Find where the given text appears and provide that cell's center as (X, Y) coordinate. 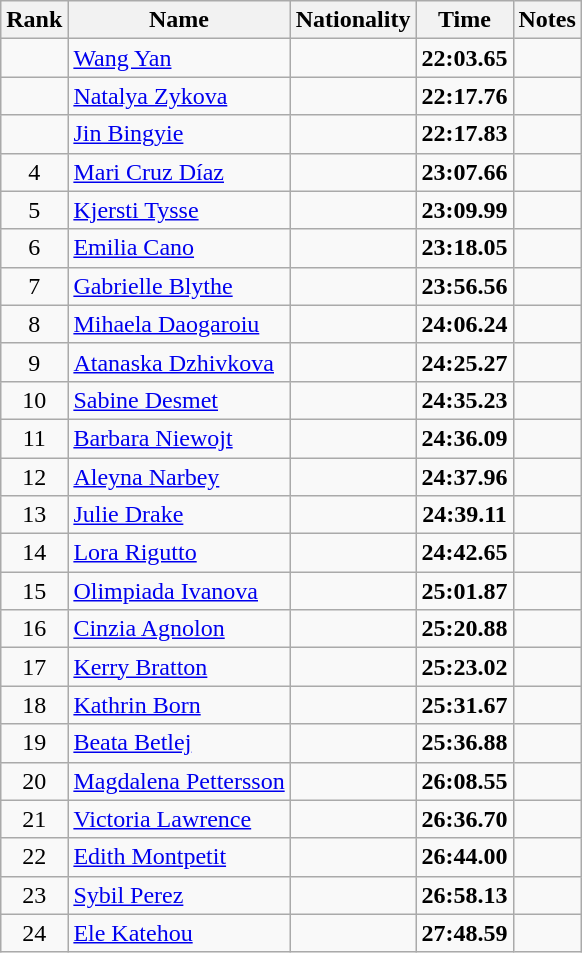
9 (34, 362)
24:39.11 (464, 515)
20 (34, 781)
25:36.88 (464, 743)
23:09.99 (464, 210)
23:18.05 (464, 248)
Notes (547, 20)
25:01.87 (464, 591)
Kjersti Tysse (179, 210)
23:07.66 (464, 172)
14 (34, 553)
21 (34, 819)
Olimpiada Ivanova (179, 591)
24 (34, 933)
Gabrielle Blythe (179, 286)
Mihaela Daogaroiu (179, 324)
Wang Yan (179, 58)
22:17.83 (464, 134)
Emilia Cano (179, 248)
25:20.88 (464, 629)
4 (34, 172)
24:35.23 (464, 400)
Julie Drake (179, 515)
24:25.27 (464, 362)
Mari Cruz Díaz (179, 172)
Edith Montpetit (179, 857)
15 (34, 591)
8 (34, 324)
10 (34, 400)
16 (34, 629)
22:03.65 (464, 58)
25:31.67 (464, 705)
22:17.76 (464, 96)
Name (179, 20)
22 (34, 857)
5 (34, 210)
Beata Betlej (179, 743)
Barbara Niewojt (179, 438)
12 (34, 477)
23:56.56 (464, 286)
Kathrin Born (179, 705)
7 (34, 286)
25:23.02 (464, 667)
24:06.24 (464, 324)
Jin Bingyie (179, 134)
Magdalena Pettersson (179, 781)
26:58.13 (464, 895)
24:36.09 (464, 438)
Lora Rigutto (179, 553)
Nationality (353, 20)
Kerry Bratton (179, 667)
26:36.70 (464, 819)
24:42.65 (464, 553)
17 (34, 667)
Rank (34, 20)
26:08.55 (464, 781)
27:48.59 (464, 933)
Aleyna Narbey (179, 477)
Natalya Zykova (179, 96)
Sybil Perez (179, 895)
26:44.00 (464, 857)
23 (34, 895)
13 (34, 515)
Victoria Lawrence (179, 819)
Atanaska Dzhivkova (179, 362)
11 (34, 438)
Time (464, 20)
Ele Katehou (179, 933)
19 (34, 743)
Cinzia Agnolon (179, 629)
6 (34, 248)
18 (34, 705)
24:37.96 (464, 477)
Sabine Desmet (179, 400)
